Scan for the cell matching the given text and deliver its (X, Y) coordinate at center. 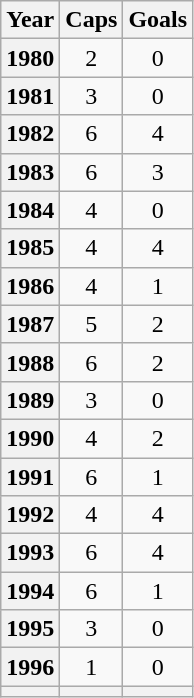
1995 (30, 629)
1988 (30, 362)
1994 (30, 591)
1991 (30, 477)
1981 (30, 96)
Year (30, 20)
1984 (30, 210)
1983 (30, 172)
1992 (30, 515)
1986 (30, 286)
1996 (30, 667)
1980 (30, 58)
1990 (30, 438)
1982 (30, 134)
1989 (30, 400)
1993 (30, 553)
Goals (158, 20)
5 (92, 324)
1987 (30, 324)
1985 (30, 248)
Caps (92, 20)
